Search for the cell housing the specified text and yield its [X, Y] center coordinate. 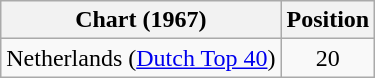
Position [328, 20]
Netherlands (Dutch Top 40) [141, 58]
20 [328, 58]
Chart (1967) [141, 20]
